For the text-containing cell, return its midpoint in (x, y) coordinate format. 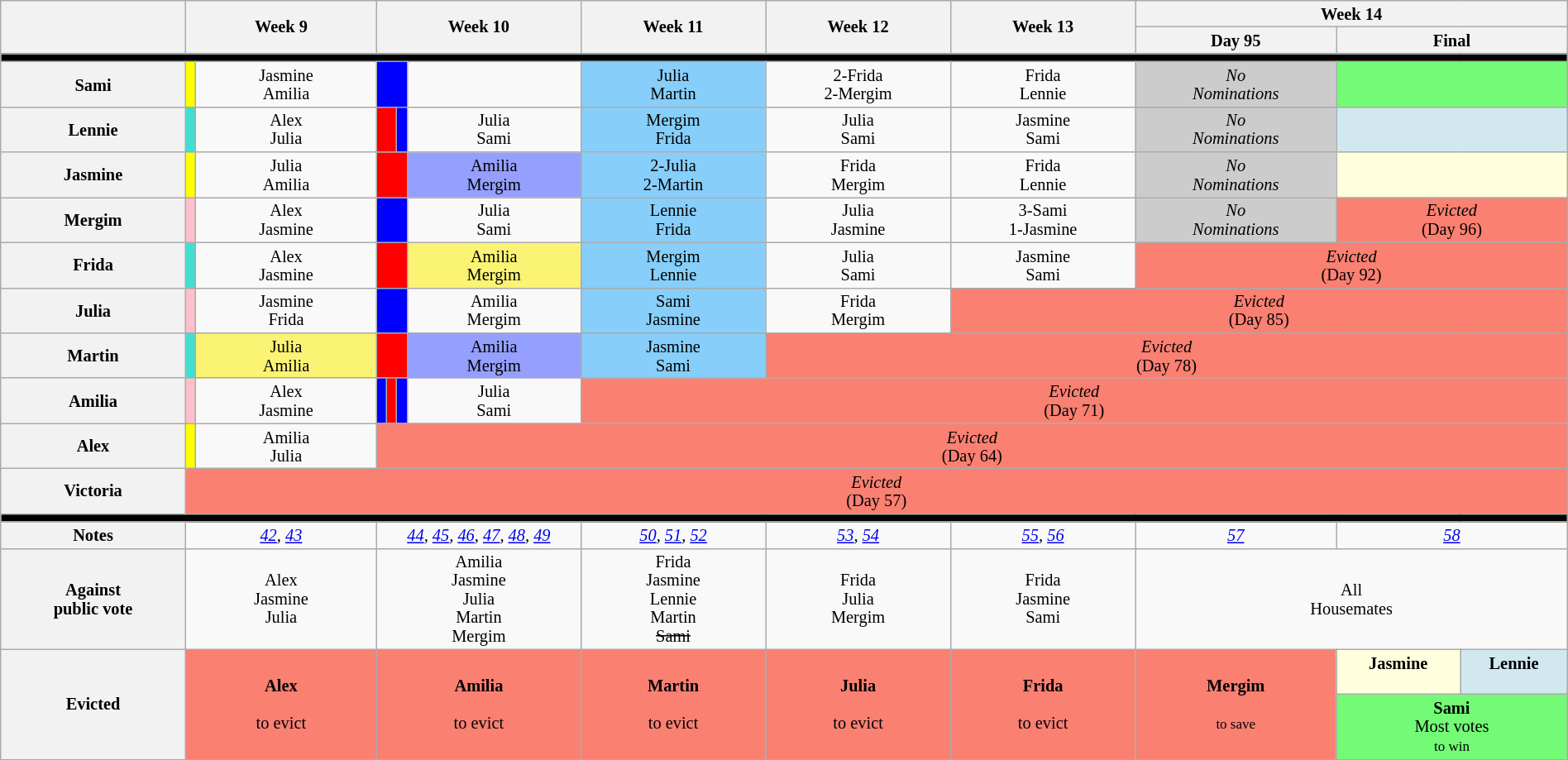
57 (1236, 535)
Sami (93, 84)
58 (1452, 535)
Againstpublic vote (93, 599)
FridaJuliaMergim (858, 599)
Martinto evict (673, 705)
2-Frida2-Mergim (858, 84)
Week 10 (480, 26)
Final (1452, 40)
Evicted(Day 71) (1073, 400)
SamiJasmine (673, 311)
MergimLennie (673, 265)
Evicted(Day 57) (877, 491)
Evicted(Day 64) (973, 447)
44, 45, 46, 47, 48, 49 (480, 535)
Evicted(Day 96) (1452, 220)
SamiMost votesto win (1452, 728)
Evicted(Day 92) (1351, 265)
Evicted (93, 705)
Alexto evict (281, 705)
LennieFrida (673, 220)
AlexJulia (286, 129)
AmiliaJasmineJuliaMartinMergim (480, 599)
Week 12 (858, 26)
Mergimto save (1236, 705)
AllHousemates (1351, 599)
AlexJasmineJulia (281, 599)
3-Sami1-Jasmine (1043, 220)
JuliaJasmine (858, 220)
Martin (93, 356)
50, 51, 52 (673, 535)
JasmineFrida (286, 311)
Week 11 (673, 26)
2-Julia2-Martin (673, 175)
JasmineAmilia (286, 84)
JuliaMartin (673, 84)
Notes (93, 535)
Day 95 (1236, 40)
Week 9 (281, 26)
Evicted(Day 85) (1259, 311)
Alex (93, 447)
Julia (93, 311)
55, 56 (1043, 535)
53, 54 (858, 535)
Frida (93, 265)
Mergim (93, 220)
FridaJasmineLennieMartinSami (673, 599)
FridaJasmineSami (1043, 599)
Juliato evict (858, 705)
42, 43 (281, 535)
Amilia (93, 400)
Amiliato evict (480, 705)
Fridato evict (1043, 705)
Victoria (93, 491)
Evicted(Day 78) (1166, 356)
Week 14 (1351, 13)
AmiliaJulia (286, 447)
MergimFrida (673, 129)
Week 13 (1043, 26)
